From the cell containing the given text, extract its center point as [x, y] coordinate. 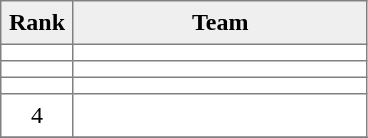
4 [38, 116]
Rank [38, 23]
Team [220, 23]
